Capture the cell that displays the provided text and extract its [x, y] central coordinate. 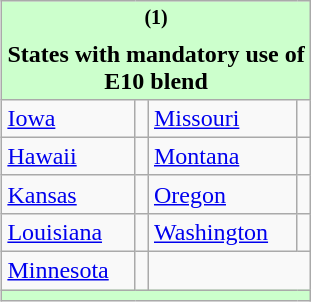
Washington [222, 232]
Missouri [222, 118]
Iowa [68, 118]
Hawaii [68, 156]
Minnesota [68, 271]
Montana [222, 156]
Oregon [222, 194]
Kansas [68, 194]
Louisiana [68, 232]
(1)States with mandatory use of E10 blend [156, 50]
